Detect which cell encompasses the target text, then output its [X, Y] center coordinate. 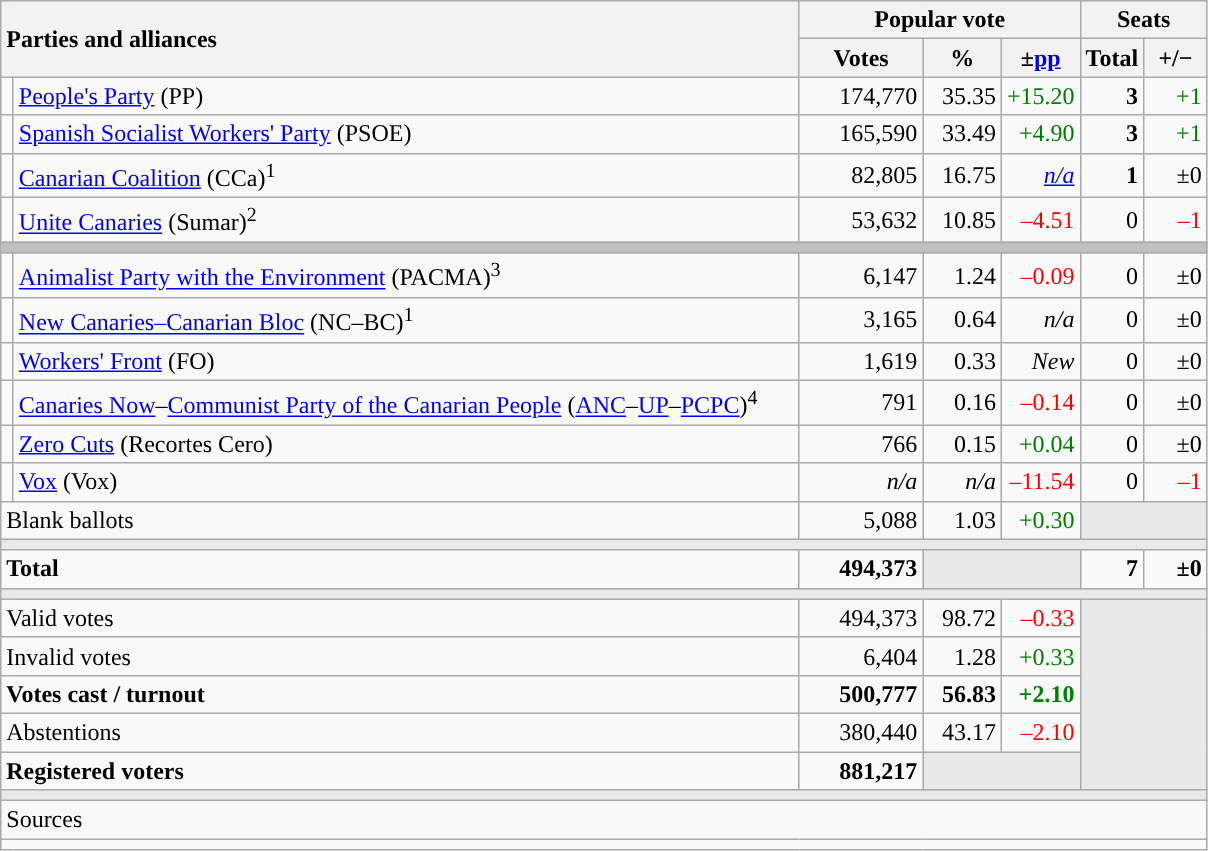
–0.09 [1040, 276]
–11.54 [1040, 482]
6,404 [861, 656]
+0.30 [1040, 520]
98.72 [962, 618]
Blank ballots [400, 520]
Unite Canaries (Sumar)2 [406, 220]
43.17 [962, 732]
New Canaries–Canarian Bloc (NC–BC)1 [406, 320]
–2.10 [1040, 732]
±pp [1040, 58]
1,619 [861, 361]
Abstentions [400, 732]
35.35 [962, 96]
New [1040, 361]
Vox (Vox) [406, 482]
5,088 [861, 520]
Seats [1144, 20]
0.64 [962, 320]
–0.14 [1040, 402]
+0.04 [1040, 444]
Spanish Socialist Workers' Party (PSOE) [406, 134]
174,770 [861, 96]
165,590 [861, 134]
7 [1112, 569]
–0.33 [1040, 618]
+2.10 [1040, 694]
380,440 [861, 732]
Valid votes [400, 618]
Canaries Now–Communist Party of the Canarian People (ANC–UP–PCPC)4 [406, 402]
1.28 [962, 656]
6,147 [861, 276]
Zero Cuts (Recortes Cero) [406, 444]
56.83 [962, 694]
Parties and alliances [400, 39]
Sources [604, 820]
Workers' Front (FO) [406, 361]
Registered voters [400, 771]
–4.51 [1040, 220]
Popular vote [940, 20]
0.16 [962, 402]
791 [861, 402]
3,165 [861, 320]
Votes [861, 58]
33.49 [962, 134]
0.15 [962, 444]
0.33 [962, 361]
+0.33 [1040, 656]
881,217 [861, 771]
1.24 [962, 276]
Animalist Party with the Environment (PACMA)3 [406, 276]
Invalid votes [400, 656]
+15.20 [1040, 96]
82,805 [861, 176]
1 [1112, 176]
People's Party (PP) [406, 96]
16.75 [962, 176]
Votes cast / turnout [400, 694]
766 [861, 444]
1.03 [962, 520]
53,632 [861, 220]
Canarian Coalition (CCa)1 [406, 176]
+4.90 [1040, 134]
+/− [1176, 58]
10.85 [962, 220]
500,777 [861, 694]
% [962, 58]
